Search for the cell housing the specified text and yield its (X, Y) center coordinate. 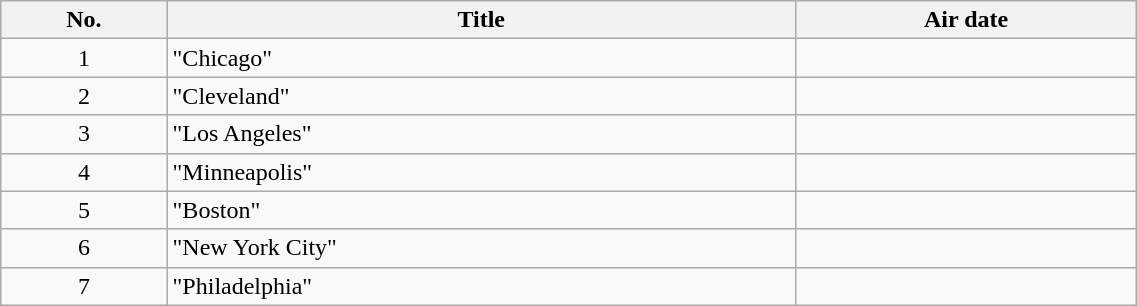
"Los Angeles" (481, 134)
"Philadelphia" (481, 286)
6 (84, 248)
4 (84, 172)
"Cleveland" (481, 96)
3 (84, 134)
"Minneapolis" (481, 172)
5 (84, 210)
Title (481, 20)
7 (84, 286)
"Chicago" (481, 58)
No. (84, 20)
"Boston" (481, 210)
1 (84, 58)
"New York City" (481, 248)
2 (84, 96)
Air date (966, 20)
